Search for the cell housing the specified text and yield its (x, y) center coordinate. 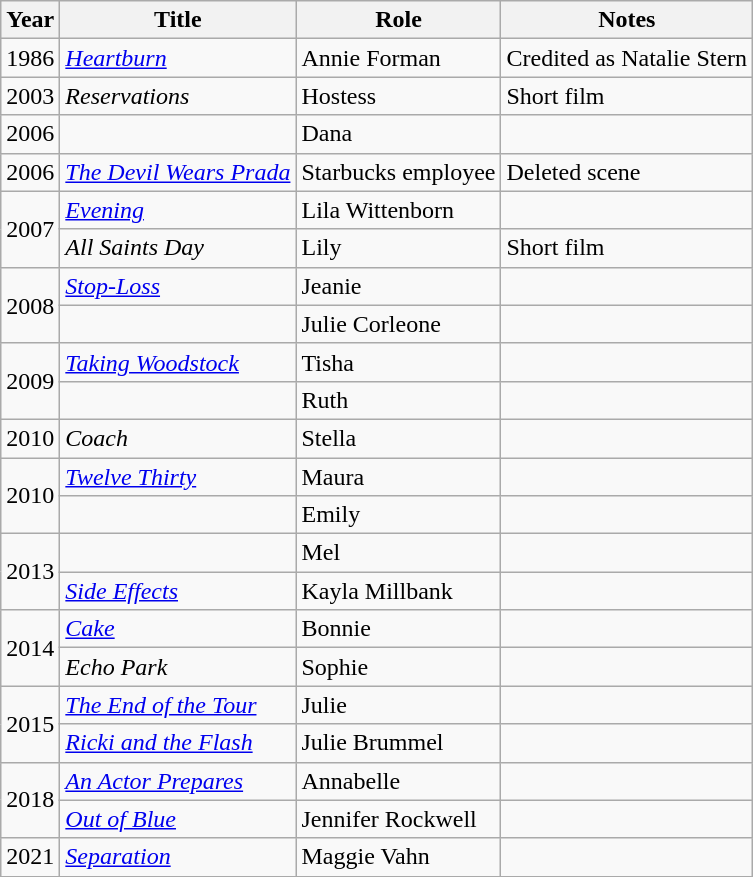
Heartburn (178, 58)
Deleted scene (627, 172)
Out of Blue (178, 819)
Hostess (398, 96)
Sophie (398, 667)
Year (30, 20)
Twelve Thirty (178, 477)
Dana (398, 134)
Notes (627, 20)
2014 (30, 648)
Title (178, 20)
2003 (30, 96)
Stop-Loss (178, 286)
Annie Forman (398, 58)
Julie Corleone (398, 324)
Side Effects (178, 591)
Cake (178, 629)
Jeanie (398, 286)
Lila Wittenborn (398, 210)
2008 (30, 305)
Evening (178, 210)
Annabelle (398, 781)
2013 (30, 572)
2015 (30, 724)
Lily (398, 248)
Echo Park (178, 667)
An Actor Prepares (178, 781)
Ruth (398, 400)
2009 (30, 381)
2021 (30, 857)
Bonnie (398, 629)
Starbucks employee (398, 172)
Credited as Natalie Stern (627, 58)
The Devil Wears Prada (178, 172)
Kayla Millbank (398, 591)
The End of the Tour (178, 705)
Stella (398, 438)
2018 (30, 800)
Emily (398, 515)
Jennifer Rockwell (398, 819)
Coach (178, 438)
2007 (30, 229)
Maura (398, 477)
Tisha (398, 362)
All Saints Day (178, 248)
Role (398, 20)
Separation (178, 857)
Maggie Vahn (398, 857)
1986 (30, 58)
Reservations (178, 96)
Julie Brummel (398, 743)
Mel (398, 553)
Julie (398, 705)
Taking Woodstock (178, 362)
Ricki and the Flash (178, 743)
